Extract the (X, Y) coordinate from the center of the cell holding the provided text.  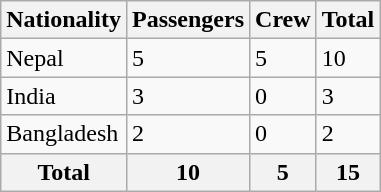
India (64, 96)
Nepal (64, 58)
Bangladesh (64, 134)
Passengers (188, 20)
Crew (284, 20)
15 (348, 172)
Nationality (64, 20)
